Capture the cell that displays the provided text and extract its [X, Y] central coordinate. 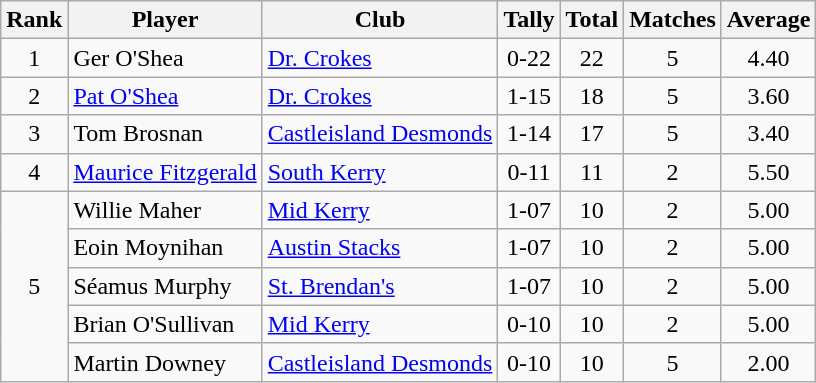
Pat O'Shea [165, 96]
Austin Stacks [380, 248]
4.40 [768, 58]
Eoin Moynihan [165, 248]
17 [592, 134]
3.60 [768, 96]
Martin Downey [165, 362]
Club [380, 20]
Ger O'Shea [165, 58]
2.00 [768, 362]
1 [34, 58]
5.50 [768, 172]
Tom Brosnan [165, 134]
18 [592, 96]
0-11 [529, 172]
Maurice Fitzgerald [165, 172]
South Kerry [380, 172]
3 [34, 134]
Total [592, 20]
Tally [529, 20]
Willie Maher [165, 210]
Brian O'Sullivan [165, 324]
11 [592, 172]
22 [592, 58]
Séamus Murphy [165, 286]
1-14 [529, 134]
Average [768, 20]
Matches [673, 20]
4 [34, 172]
Player [165, 20]
St. Brendan's [380, 286]
3.40 [768, 134]
1-15 [529, 96]
0-22 [529, 58]
Rank [34, 20]
